For the text-containing cell, return its midpoint in [x, y] coordinate format. 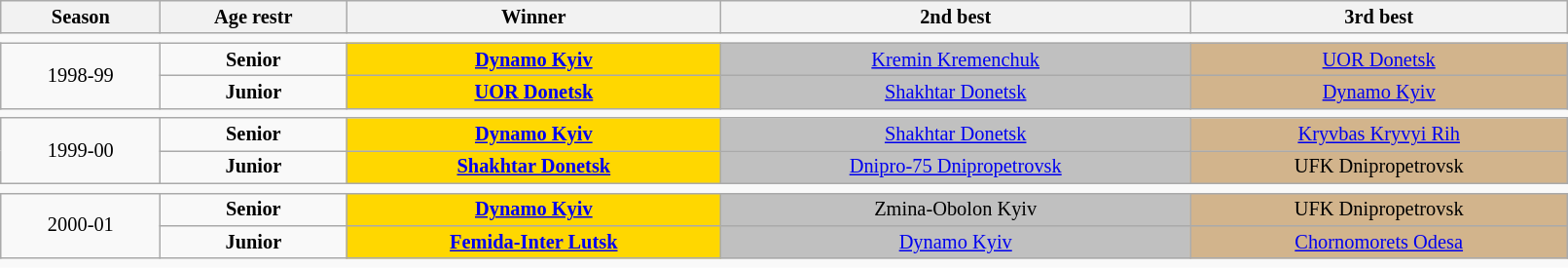
Kryvbas Kryvyi Rih [1379, 134]
3rd best [1379, 17]
Zmina-Obolon Kyiv [956, 210]
Dnipro-75 Dnipropetrovsk [956, 167]
1998-99 [81, 76]
Kremin Kremenchuk [956, 59]
Femida-Inter Lutsk [533, 242]
1999-00 [81, 150]
Age restr [253, 17]
Winner [533, 17]
Season [81, 17]
2nd best [956, 17]
Chornomorets Odesa [1379, 242]
2000-01 [81, 226]
